Capture the cell that displays the provided text and extract its (X, Y) central coordinate. 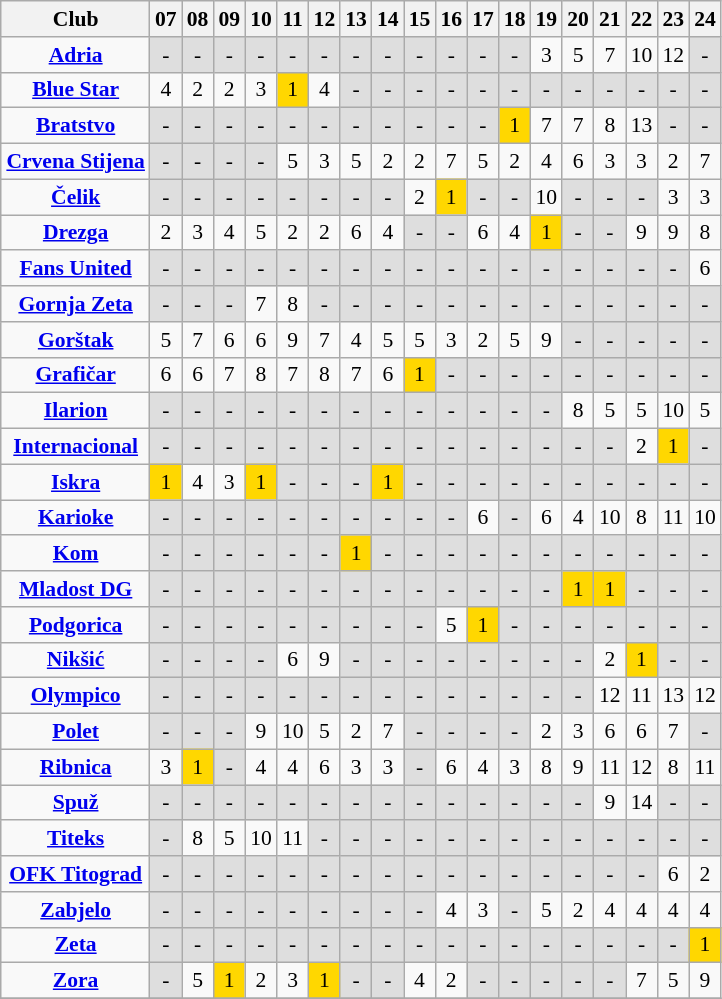
Karioke (76, 518)
16 (451, 19)
Adria (76, 55)
20 (578, 19)
08 (198, 19)
17 (483, 19)
Iskra (76, 482)
Zabjelo (76, 910)
Grafičar (76, 375)
15 (420, 19)
Drezga (76, 233)
18 (515, 19)
Ilarion (76, 411)
Blue Star (76, 90)
Zeta (76, 945)
Olympico (76, 696)
Gorštak (76, 340)
Titeks (76, 839)
Spuž (76, 803)
Kom (76, 554)
Fans United (76, 269)
Nikšić (76, 660)
Mladost DG (76, 589)
19 (547, 19)
Ribnica (76, 767)
Club (76, 19)
24 (705, 19)
22 (642, 19)
21 (610, 19)
Bratstvo (76, 126)
07 (166, 19)
23 (673, 19)
Zora (76, 981)
Crvena Stijena (76, 162)
Internacional (76, 447)
OFK Titograd (76, 874)
Gornja Zeta (76, 304)
Polet (76, 732)
Podgorica (76, 625)
Čelik (76, 197)
09 (229, 19)
